Return [x, y] of the center of cell containing provided text 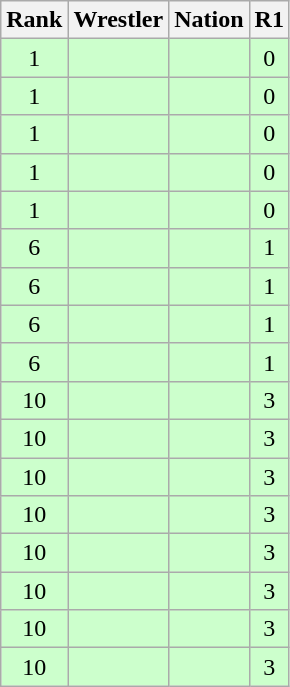
Wrestler [118, 20]
Nation [209, 20]
R1 [269, 20]
Rank [34, 20]
